Output the (x, y) coordinate of the center of the cell containing the given text.  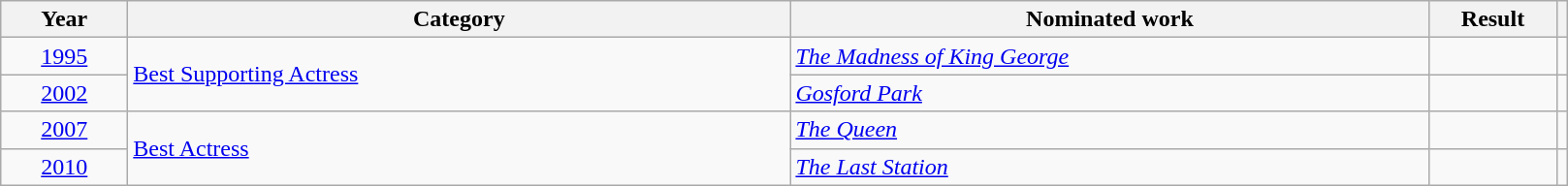
The Madness of King George (1109, 56)
2010 (64, 167)
Year (64, 19)
Best Supporting Actress (460, 75)
1995 (64, 56)
Category (460, 19)
Gosford Park (1109, 93)
2007 (64, 130)
Result (1493, 19)
The Last Station (1109, 167)
Nominated work (1109, 19)
Best Actress (460, 148)
The Queen (1109, 130)
2002 (64, 93)
